Scan for the cell matching the given text and deliver its [X, Y] coordinate at center. 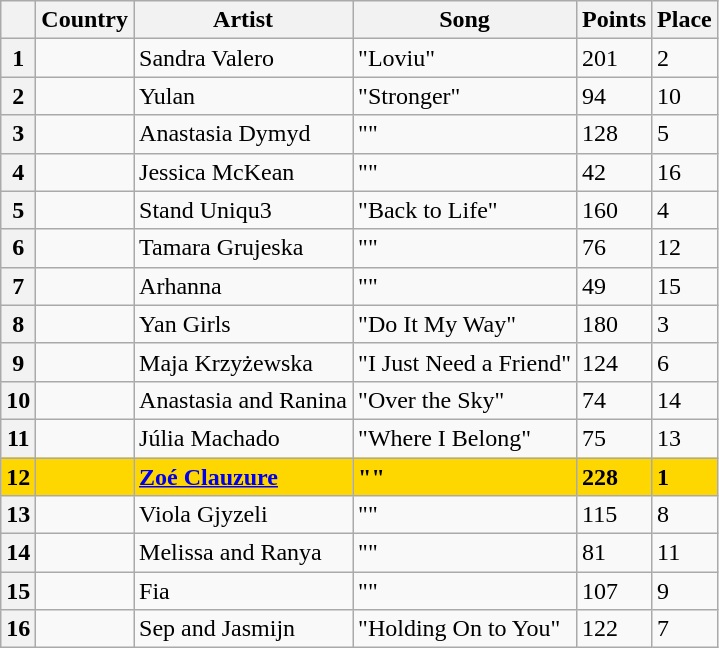
Anastasia Dymyd [244, 134]
Anastasia and Ranina [244, 400]
75 [614, 438]
107 [614, 591]
94 [614, 96]
Yulan [244, 96]
Tamara Grujeska [244, 248]
Zoé Clauzure [244, 477]
Fia [244, 591]
74 [614, 400]
Viola Gjyzeli [244, 515]
Arhanna [244, 286]
"Where I Belong" [465, 438]
"Back to Life" [465, 210]
Jessica McKean [244, 172]
Yan Girls [244, 324]
81 [614, 553]
228 [614, 477]
201 [614, 58]
Points [614, 20]
160 [614, 210]
Melissa and Ranya [244, 553]
Country [85, 20]
Sep and Jasmijn [244, 629]
Song [465, 20]
"Holding On to You" [465, 629]
Artist [244, 20]
115 [614, 515]
Place [685, 20]
76 [614, 248]
Sandra Valero [244, 58]
180 [614, 324]
122 [614, 629]
Stand Uniqu3 [244, 210]
"Over the Sky" [465, 400]
"Do It My Way" [465, 324]
"I Just Need a Friend" [465, 362]
124 [614, 362]
Maja Krzyżewska [244, 362]
42 [614, 172]
"Loviu" [465, 58]
"Stronger" [465, 96]
49 [614, 286]
Júlia Machado [244, 438]
128 [614, 134]
